Find where the given text appears and provide that cell's center as [x, y] coordinate. 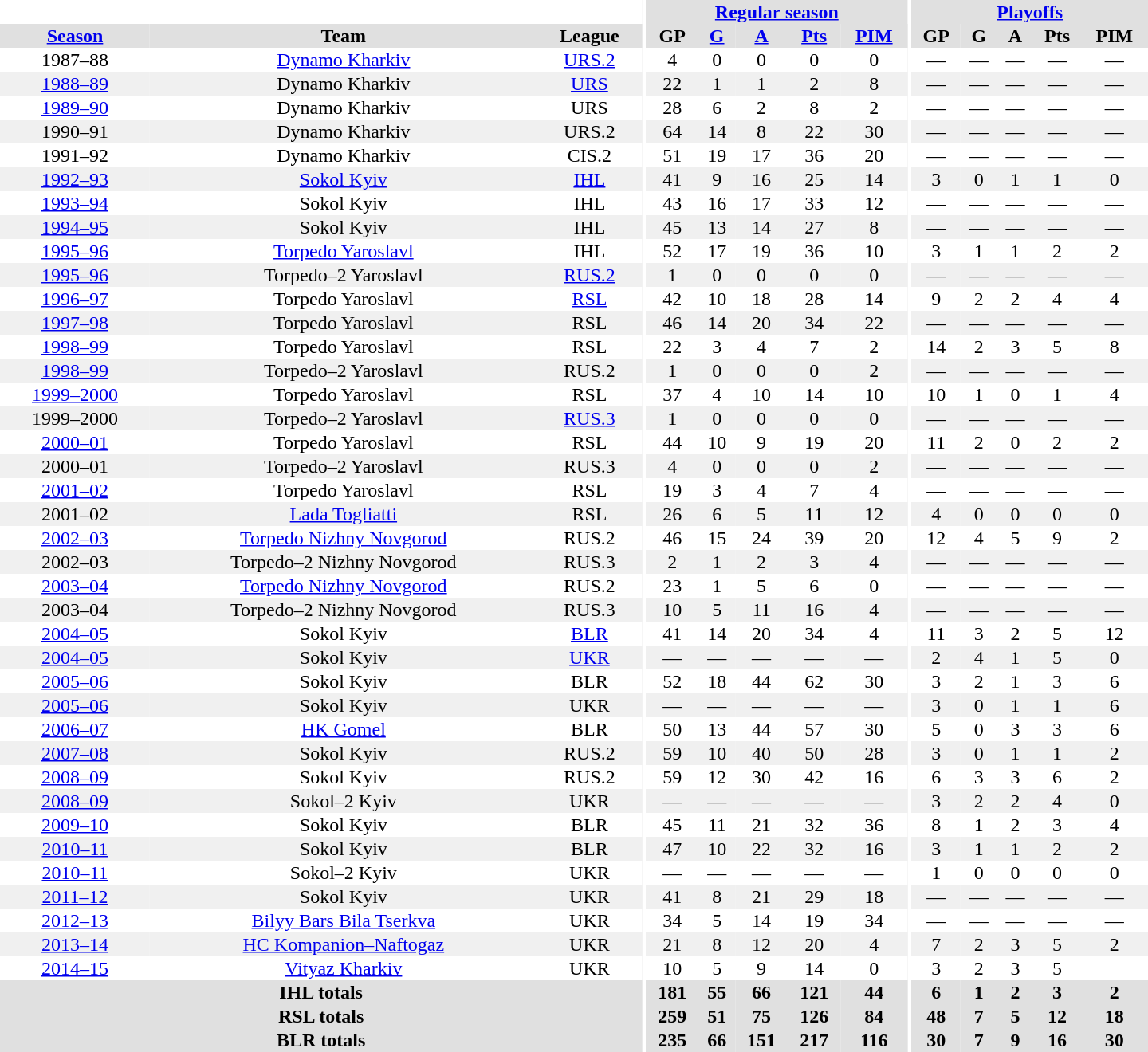
Bilyy Bars Bila Tserkva [344, 920]
2007–08 [75, 753]
IHL totals [320, 992]
24 [761, 538]
1987–88 [75, 60]
Team [344, 36]
2014–15 [75, 968]
57 [814, 729]
BLR totals [320, 1040]
217 [814, 1040]
Season [75, 36]
Regular season [776, 12]
1991–92 [75, 155]
2006–07 [75, 729]
40 [761, 753]
1990–91 [75, 131]
43 [672, 203]
2013–14 [75, 944]
1994–95 [75, 227]
Lada Togliatti [344, 514]
55 [717, 992]
126 [814, 1016]
15 [717, 538]
RSL totals [320, 1016]
2011–12 [75, 897]
181 [672, 992]
37 [672, 394]
2009–10 [75, 825]
1992–93 [75, 179]
48 [936, 1016]
League [590, 36]
1993–94 [75, 203]
Vityaz Kharkiv [344, 968]
75 [761, 1016]
39 [814, 538]
1988–89 [75, 84]
2012–13 [75, 920]
29 [814, 897]
HK Gomel [344, 729]
62 [814, 681]
CIS.2 [590, 155]
Playoffs [1030, 12]
84 [874, 1016]
1989–90 [75, 108]
151 [761, 1040]
26 [672, 514]
1996–97 [75, 299]
33 [814, 203]
47 [672, 849]
259 [672, 1016]
64 [672, 131]
235 [672, 1040]
27 [814, 227]
23 [672, 586]
25 [814, 179]
1997–98 [75, 323]
116 [874, 1040]
121 [814, 992]
HC Kompanion–Naftogaz [344, 944]
